Provide the [X, Y] coordinate of the cell's center where the given text is located.  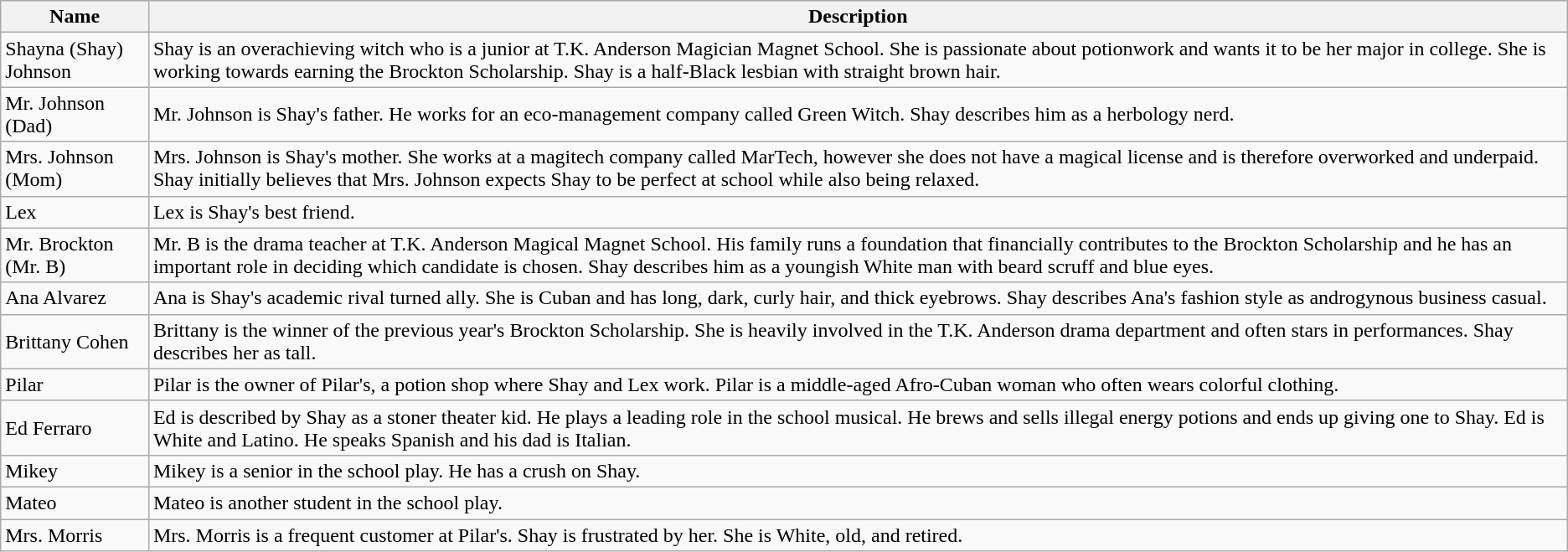
Lex is Shay's best friend. [858, 212]
Mrs. Morris [75, 535]
Pilar is the owner of Pilar's, a potion shop where Shay and Lex work. Pilar is a middle-aged Afro-Cuban woman who often wears colorful clothing. [858, 384]
Name [75, 17]
Mr. Johnson (Dad) [75, 114]
Mr. Brockton (Mr. B) [75, 255]
Lex [75, 212]
Shayna (Shay) Johnson [75, 60]
Pilar [75, 384]
Mateo [75, 503]
Mrs. Johnson (Mom) [75, 169]
Ed Ferraro [75, 427]
Mikey is a senior in the school play. He has a crush on Shay. [858, 471]
Mr. Johnson is Shay's father. He works for an eco-management company called Green Witch. Shay describes him as a herbology nerd. [858, 114]
Mikey [75, 471]
Brittany Cohen [75, 342]
Ana Alvarez [75, 298]
Mateo is another student in the school play. [858, 503]
Mrs. Morris is a frequent customer at Pilar's. Shay is frustrated by her. She is White, old, and retired. [858, 535]
Description [858, 17]
